Output the [x, y] coordinate of the center of the cell containing the given text.  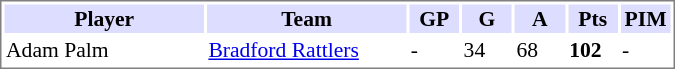
PIM [646, 18]
68 [540, 50]
102 [593, 50]
Adam Palm [104, 50]
A [540, 18]
G [487, 18]
GP [434, 18]
Pts [593, 18]
Team [306, 18]
Bradford Rattlers [306, 50]
Player [104, 18]
34 [487, 50]
